From the cell containing the given text, extract its center point as [x, y] coordinate. 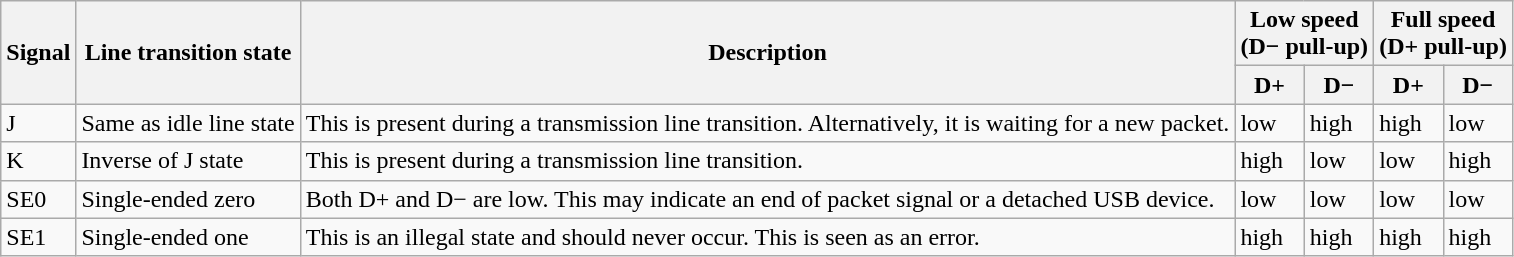
SE1 [38, 237]
J [38, 123]
Low speed (D− pull-up) [1304, 34]
Inverse of J state [188, 161]
Same as idle line state [188, 123]
Single-ended one [188, 237]
Line transition state [188, 52]
SE0 [38, 199]
This is an illegal state and should never occur. This is seen as an error. [768, 237]
This is present during a transmission line transition. Alternatively, it is waiting for a new packet. [768, 123]
Description [768, 52]
This is present during a transmission line transition. [768, 161]
Single-ended zero [188, 199]
Signal [38, 52]
Both D+ and D− are low. This may indicate an end of packet signal or a detached USB device. [768, 199]
Full speed (D+ pull-up) [1444, 34]
K [38, 161]
